For the text-containing cell, return its midpoint in [x, y] coordinate format. 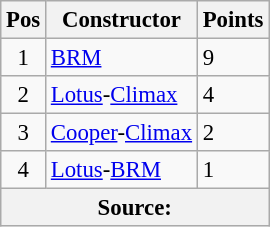
Lotus-Climax [122, 95]
9 [232, 58]
3 [24, 133]
Constructor [122, 20]
Points [232, 20]
Pos [24, 20]
BRM [122, 58]
Lotus-BRM [122, 170]
Source: [135, 208]
Cooper-Climax [122, 133]
